Return the [x, y] coordinate for the center point of the cell that contains the specified text.  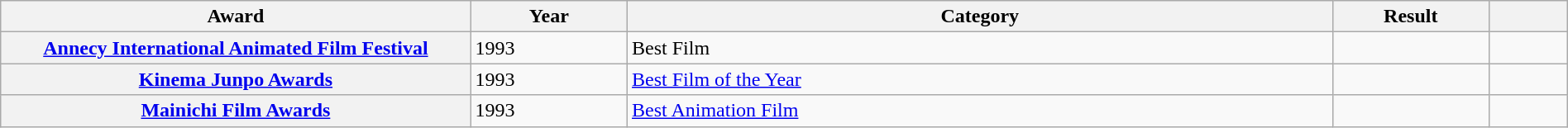
Kinema Junpo Awards [236, 79]
Best Film of the Year [981, 79]
Award [236, 17]
Best Animation Film [981, 111]
Best Film [981, 48]
Year [549, 17]
Result [1411, 17]
Category [981, 17]
Mainichi Film Awards [236, 111]
Annecy International Animated Film Festival [236, 48]
